Detect which cell encompasses the target text, then output its (x, y) center coordinate. 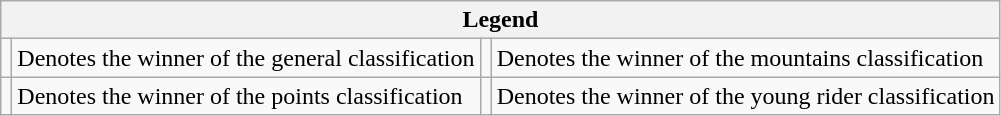
Denotes the winner of the general classification (246, 58)
Denotes the winner of the mountains classification (746, 58)
Denotes the winner of the young rider classification (746, 96)
Legend (500, 20)
Denotes the winner of the points classification (246, 96)
